For the text-containing cell, return its midpoint in [X, Y] coordinate format. 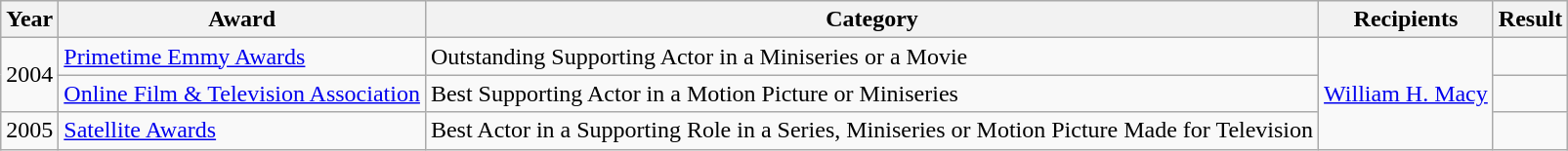
Year [29, 19]
Award [242, 19]
Primetime Emmy Awards [242, 57]
Outstanding Supporting Actor in a Miniseries or a Movie [871, 57]
Result [1530, 19]
Satellite Awards [242, 131]
Best Actor in a Supporting Role in a Series, Miniseries or Motion Picture Made for Television [871, 131]
Best Supporting Actor in a Motion Picture or Miniseries [871, 94]
Online Film & Television Association [242, 94]
2004 [29, 75]
William H. Macy [1407, 94]
Recipients [1407, 19]
Category [871, 19]
2005 [29, 131]
